Output the (x, y) coordinate of the center of the cell containing the given text.  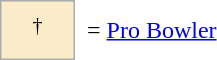
† (38, 30)
